Identify which cell holds the provided text, then report its (X, Y) central coordinate. 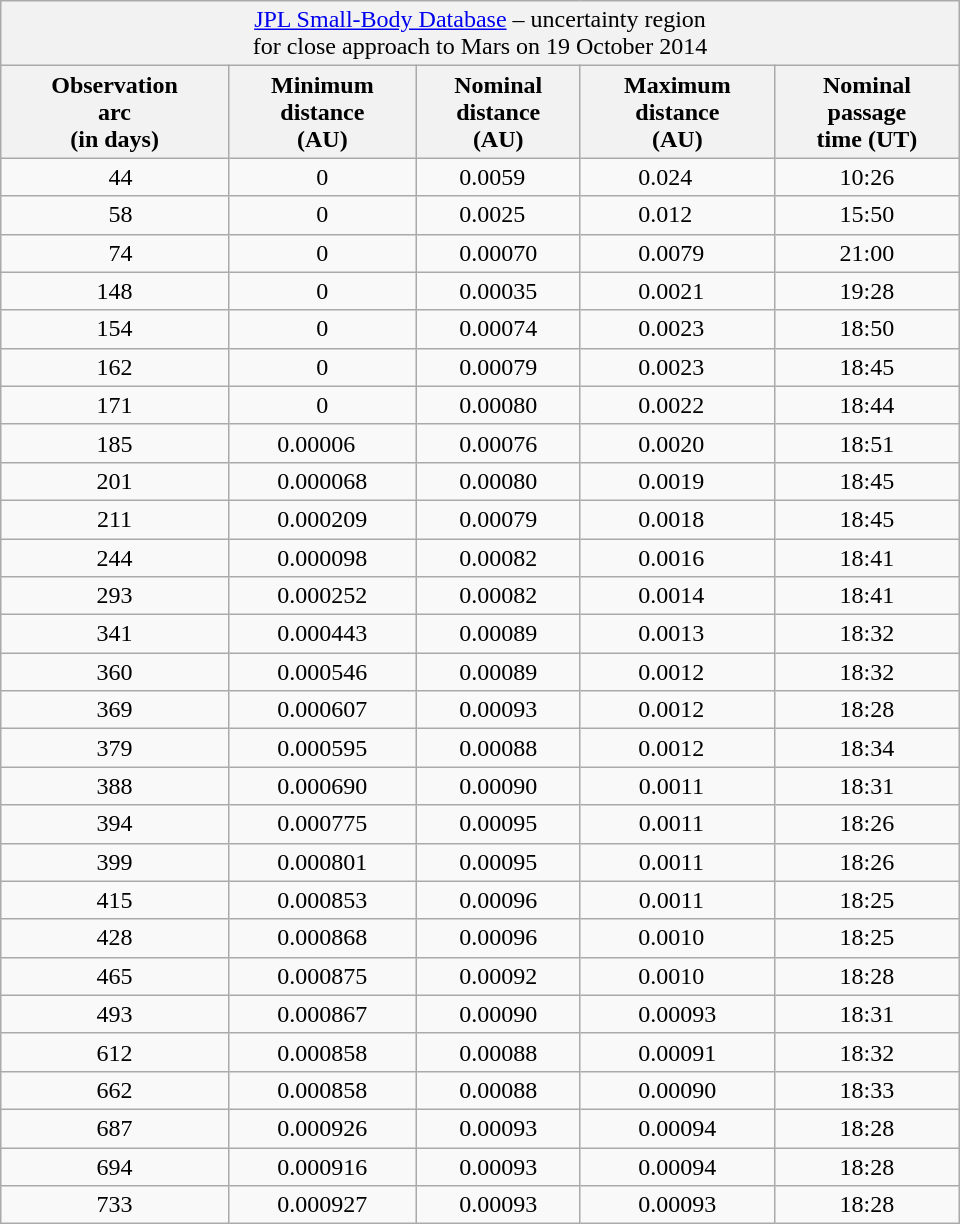
0.000443 (322, 634)
Nominalpassagetime (UT) (868, 112)
244 (115, 557)
0.000853 (322, 900)
0.000209 (322, 519)
Maximumdistance(AU) (678, 112)
18:44 (868, 405)
171 (115, 405)
0.00091 (678, 1052)
Minimumdistance(AU) (322, 112)
201 (115, 481)
662 (115, 1090)
74 (115, 253)
0.000607 (322, 710)
694 (115, 1167)
341 (115, 634)
211 (115, 519)
58 (115, 215)
612 (115, 1052)
0.00074 (498, 329)
493 (115, 1014)
388 (115, 786)
18:50 (868, 329)
0.000068 (322, 481)
154 (115, 329)
465 (115, 976)
0.000868 (322, 938)
733 (115, 1205)
185 (115, 443)
0.0020 (678, 443)
0.000916 (322, 1167)
0.000098 (322, 557)
44 (115, 177)
0.000252 (322, 596)
0.0079 (678, 253)
10:26 (868, 177)
148 (115, 291)
Observationarc(in days) (115, 112)
0.000926 (322, 1128)
0.000775 (322, 824)
0.000927 (322, 1205)
15:50 (868, 215)
0.0021 (678, 291)
0.0025 (498, 215)
0.000875 (322, 976)
0.00006 (322, 443)
0.000867 (322, 1014)
0.00035 (498, 291)
0.0059 (498, 177)
19:28 (868, 291)
18:33 (868, 1090)
0.0016 (678, 557)
0.024 (678, 177)
0.000801 (322, 862)
415 (115, 900)
399 (115, 862)
428 (115, 938)
0.0022 (678, 405)
0.0018 (678, 519)
0.00076 (498, 443)
0.0013 (678, 634)
21:00 (868, 253)
369 (115, 710)
0.00092 (498, 976)
18:51 (868, 443)
360 (115, 672)
394 (115, 824)
0.0019 (678, 481)
0.000546 (322, 672)
379 (115, 748)
293 (115, 596)
0.000690 (322, 786)
162 (115, 367)
18:34 (868, 748)
JPL Small-Body Database – uncertainty regionfor close approach to Mars on 19 October 2014 (480, 34)
0.012 (678, 215)
Nominaldistance(AU) (498, 112)
0.000595 (322, 748)
0.0014 (678, 596)
0.00070 (498, 253)
687 (115, 1128)
